Locate the cell with the specified text and output its (x, y) center coordinate. 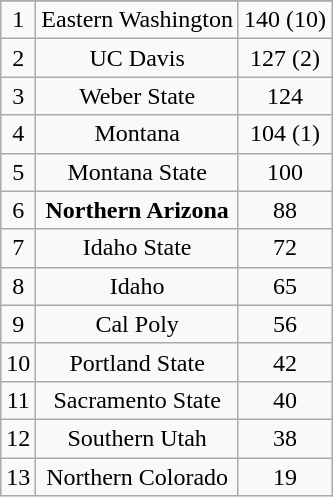
10 (18, 362)
38 (284, 438)
140 (10) (284, 20)
Montana (138, 134)
11 (18, 400)
124 (284, 96)
1 (18, 20)
Idaho State (138, 248)
Portland State (138, 362)
12 (18, 438)
42 (284, 362)
88 (284, 210)
Montana State (138, 172)
Idaho (138, 286)
19 (284, 477)
9 (18, 324)
Weber State (138, 96)
8 (18, 286)
104 (1) (284, 134)
100 (284, 172)
5 (18, 172)
Northern Colorado (138, 477)
65 (284, 286)
13 (18, 477)
72 (284, 248)
7 (18, 248)
56 (284, 324)
UC Davis (138, 58)
4 (18, 134)
Eastern Washington (138, 20)
127 (2) (284, 58)
6 (18, 210)
40 (284, 400)
3 (18, 96)
Cal Poly (138, 324)
2 (18, 58)
Northern Arizona (138, 210)
Southern Utah (138, 438)
Sacramento State (138, 400)
